Locate the cell with the specified text and output its [X, Y] center coordinate. 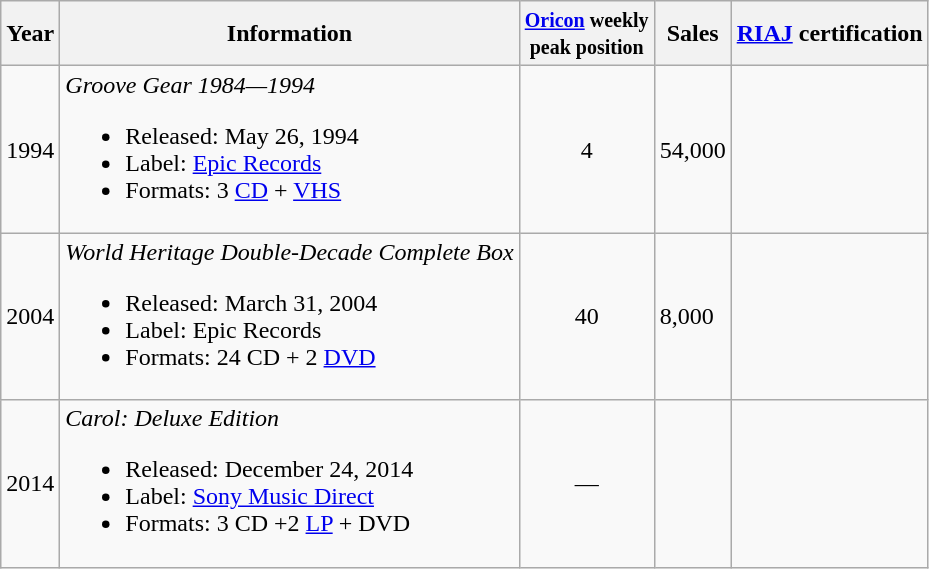
— [586, 484]
Oricon weeklypeak position [586, 34]
Carol: Deluxe EditionReleased: December 24, 2014Label: Sony Music DirectFormats: 3 CD +2 LP + DVD [290, 484]
Groove Gear 1984—1994Released: May 26, 1994Label: Epic RecordsFormats: 3 CD + VHS [290, 150]
40 [586, 316]
2014 [30, 484]
Sales [692, 34]
Information [290, 34]
8,000 [692, 316]
2004 [30, 316]
1994 [30, 150]
54,000 [692, 150]
Year [30, 34]
RIAJ certification [830, 34]
4 [586, 150]
World Heritage Double-Decade Complete BoxReleased: March 31, 2004Label: Epic RecordsFormats: 24 CD + 2 DVD [290, 316]
